Output the (x, y) coordinate of the center of the cell containing the given text.  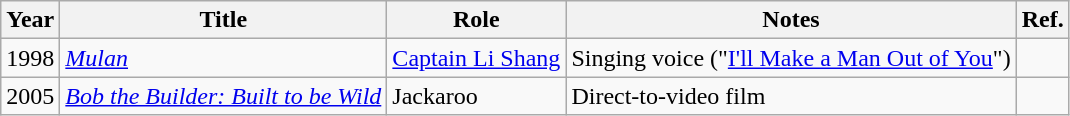
Direct-to-video film (791, 96)
Title (224, 20)
Singing voice ("I'll Make a Man Out of You") (791, 58)
2005 (30, 96)
1998 (30, 58)
Role (476, 20)
Year (30, 20)
Notes (791, 20)
Bob the Builder: Built to be Wild (224, 96)
Mulan (224, 58)
Captain Li Shang (476, 58)
Ref. (1042, 20)
Jackaroo (476, 96)
